Return the (x, y) coordinate for the center point of the cell that contains the specified text.  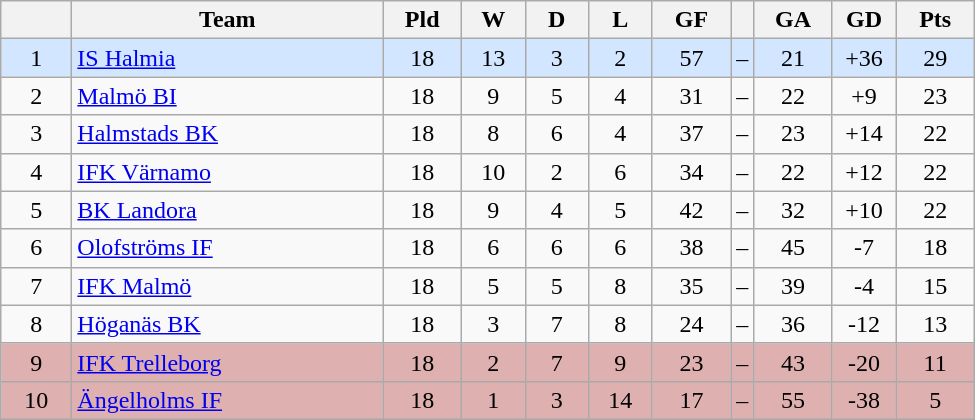
38 (692, 248)
21 (794, 58)
-20 (864, 362)
Olofströms IF (228, 248)
+36 (864, 58)
Pts (936, 20)
42 (692, 210)
-4 (864, 286)
39 (794, 286)
BK Landora (228, 210)
IFK Malmö (228, 286)
Malmö BI (228, 96)
Ängelholms IF (228, 400)
29 (936, 58)
-12 (864, 324)
15 (936, 286)
36 (794, 324)
Halmstads BK (228, 134)
17 (692, 400)
GA (794, 20)
+14 (864, 134)
GF (692, 20)
D (557, 20)
Pld (422, 20)
-38 (864, 400)
31 (692, 96)
37 (692, 134)
11 (936, 362)
34 (692, 172)
24 (692, 324)
Team (228, 20)
14 (621, 400)
+9 (864, 96)
45 (794, 248)
55 (794, 400)
+12 (864, 172)
57 (692, 58)
IFK Värnamo (228, 172)
Höganäs BK (228, 324)
-7 (864, 248)
IS Halmia (228, 58)
IFK Trelleborg (228, 362)
L (621, 20)
35 (692, 286)
32 (794, 210)
GD (864, 20)
43 (794, 362)
W (493, 20)
+10 (864, 210)
